For the text-containing cell, return its midpoint in [X, Y] coordinate format. 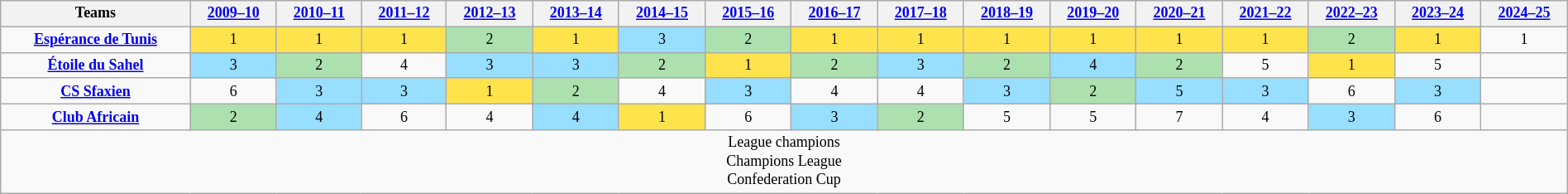
Étoile du Sahel [96, 65]
2018–19 [1006, 13]
CS Sfaxien [96, 91]
2017–18 [920, 13]
Club Africain [96, 116]
2011–12 [404, 13]
2015–16 [748, 13]
2019–20 [1093, 13]
2023–24 [1437, 13]
2013–14 [576, 13]
2016–17 [834, 13]
2010–11 [319, 13]
Espérance de Tunis [96, 40]
2020–21 [1179, 13]
2012–13 [490, 13]
2014–15 [662, 13]
Teams [96, 13]
2009–10 [233, 13]
League champions Champions League Confederation Cup [784, 162]
2021–22 [1265, 13]
7 [1179, 116]
2022–23 [1351, 13]
2024–25 [1525, 13]
